Identify which cell holds the provided text, then report its (X, Y) central coordinate. 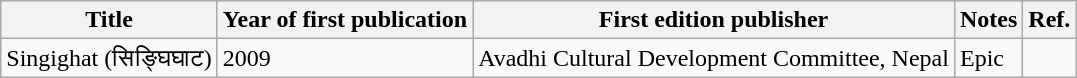
Epic (988, 58)
2009 (344, 58)
Ref. (1050, 20)
First edition publisher (714, 20)
Title (110, 20)
Year of first publication (344, 20)
Notes (988, 20)
Avadhi Cultural Development Committee, Nepal (714, 58)
Singighat (सिङ्घिघाट) (110, 58)
